Provide the (X, Y) coordinate of the cell's center where the given text is located.  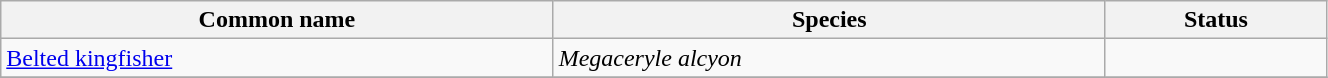
Megaceryle alcyon (829, 58)
Species (829, 20)
Status (1216, 20)
Common name (277, 20)
Belted kingfisher (277, 58)
